Identify which cell holds the provided text, then report its [X, Y] central coordinate. 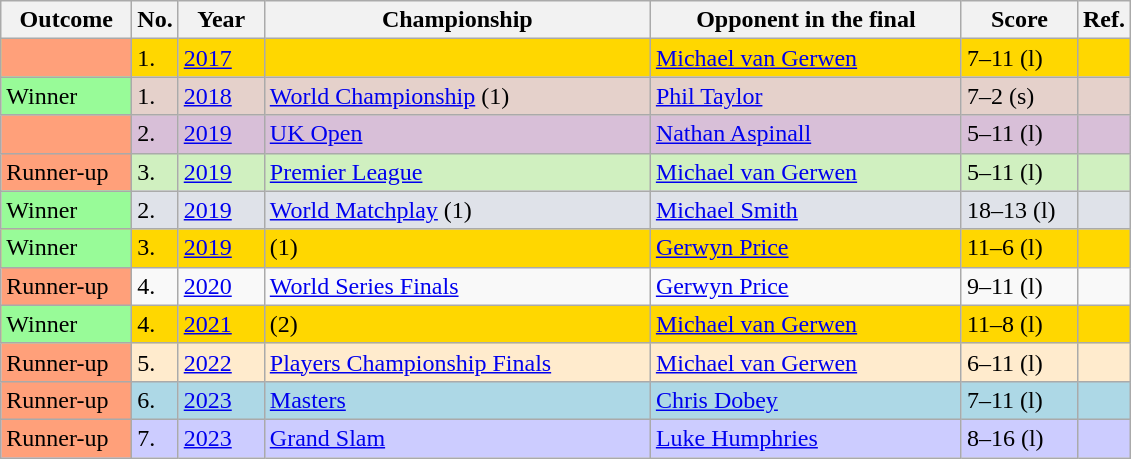
Michael Smith [806, 210]
Phil Taylor [806, 96]
World Matchplay (1) [457, 210]
2017 [221, 58]
9–11 (l) [1019, 286]
Opponent in the final [806, 20]
2021 [221, 324]
(1) [457, 248]
11–6 (l) [1019, 248]
World Series Finals [457, 286]
6. [155, 400]
8–16 (l) [1019, 438]
World Championship (1) [457, 96]
Players Championship Finals [457, 362]
2018 [221, 96]
Chris Dobey [806, 400]
(2) [457, 324]
Masters [457, 400]
Score [1019, 20]
Year [221, 20]
UK Open [457, 134]
No. [155, 20]
Nathan Aspinall [806, 134]
5. [155, 362]
Championship [457, 20]
2020 [221, 286]
6–11 (l) [1019, 362]
Grand Slam [457, 438]
7–2 (s) [1019, 96]
Premier League [457, 172]
11–8 (l) [1019, 324]
Luke Humphries [806, 438]
18–13 (l) [1019, 210]
Outcome [66, 20]
7. [155, 438]
Ref. [1104, 20]
2022 [221, 362]
